Search for the cell housing the specified text and yield its (X, Y) center coordinate. 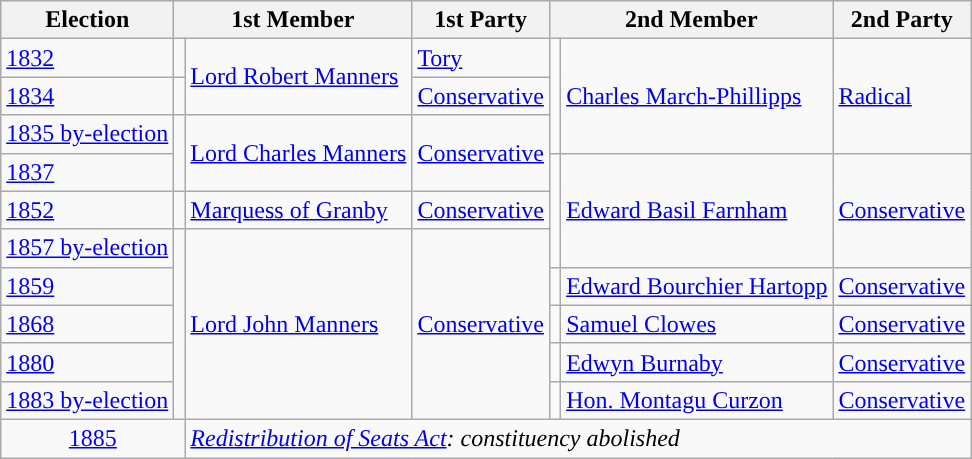
Marquess of Granby (298, 210)
Hon. Montagu Curzon (697, 400)
Tory (481, 58)
Lord Charles Manners (298, 153)
1834 (88, 96)
Election (88, 20)
1st Party (481, 20)
Charles March-Phillipps (697, 96)
1832 (88, 58)
2nd Member (692, 20)
1857 by-election (88, 248)
Redistribution of Seats Act: constituency abolished (578, 438)
1859 (88, 286)
Radical (902, 96)
1837 (88, 172)
Lord John Manners (298, 324)
1835 by-election (88, 134)
Edward Bourchier Hartopp (697, 286)
1868 (88, 324)
Samuel Clowes (697, 324)
2nd Party (902, 20)
Edward Basil Farnham (697, 210)
1885 (93, 438)
1880 (88, 362)
1852 (88, 210)
1883 by-election (88, 400)
Edwyn Burnaby (697, 362)
1st Member (293, 20)
Lord Robert Manners (298, 77)
